Capture the cell that displays the provided text and extract its [x, y] central coordinate. 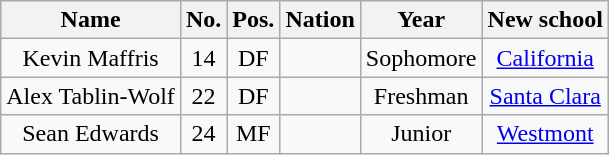
Sean Edwards [91, 134]
California [545, 58]
Freshman [421, 96]
MF [254, 134]
14 [203, 58]
No. [203, 20]
Kevin Maffris [91, 58]
Pos. [254, 20]
Junior [421, 134]
Name [91, 20]
Alex Tablin-Wolf [91, 96]
Nation [320, 20]
Westmont [545, 134]
24 [203, 134]
New school [545, 20]
Santa Clara [545, 96]
22 [203, 96]
Year [421, 20]
Sophomore [421, 58]
